Search for the cell housing the specified text and yield its (X, Y) center coordinate. 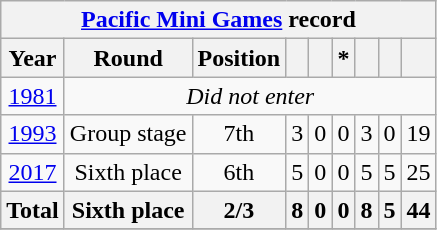
44 (418, 210)
19 (418, 134)
Did not enter (250, 96)
Round (128, 58)
2/3 (239, 210)
1981 (33, 96)
Position (239, 58)
1993 (33, 134)
Pacific Mini Games record (218, 20)
Group stage (128, 134)
25 (418, 172)
6th (239, 172)
2017 (33, 172)
Year (33, 58)
Total (33, 210)
* (344, 58)
7th (239, 134)
